For the text-containing cell, return its midpoint in (X, Y) coordinate format. 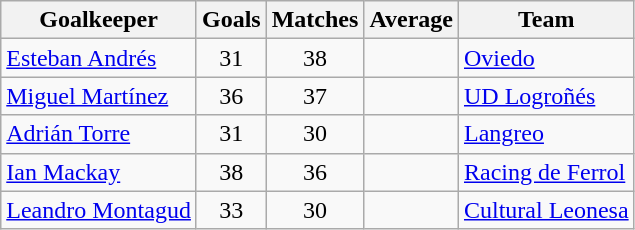
Adrián Torre (99, 134)
37 (315, 96)
Racing de Ferrol (546, 172)
33 (231, 210)
Leandro Montagud (99, 210)
Team (546, 20)
Ian Mackay (99, 172)
UD Logroñés (546, 96)
Matches (315, 20)
Langreo (546, 134)
Oviedo (546, 58)
Cultural Leonesa (546, 210)
Esteban Andrés (99, 58)
Average (412, 20)
Goals (231, 20)
Goalkeeper (99, 20)
Miguel Martínez (99, 96)
